Output the [X, Y] coordinate of the center of the cell containing the given text.  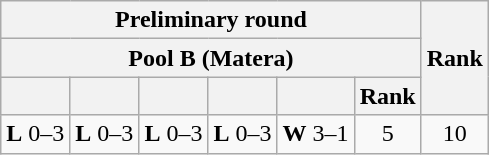
Pool B (Matera) [211, 58]
W 3–1 [316, 134]
10 [454, 134]
Preliminary round [211, 20]
5 [388, 134]
